Detect which cell encompasses the target text, then output its [x, y] center coordinate. 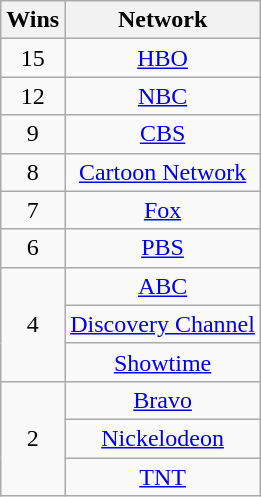
PBS [163, 248]
15 [33, 58]
Discovery Channel [163, 324]
TNT [163, 477]
9 [33, 134]
ABC [163, 286]
Network [163, 20]
NBC [163, 96]
8 [33, 172]
Wins [33, 20]
6 [33, 248]
Bravo [163, 400]
Cartoon Network [163, 172]
12 [33, 96]
2 [33, 438]
7 [33, 210]
HBO [163, 58]
CBS [163, 134]
4 [33, 324]
Fox [163, 210]
Nickelodeon [163, 438]
Showtime [163, 362]
